Search for the cell housing the specified text and yield its (x, y) center coordinate. 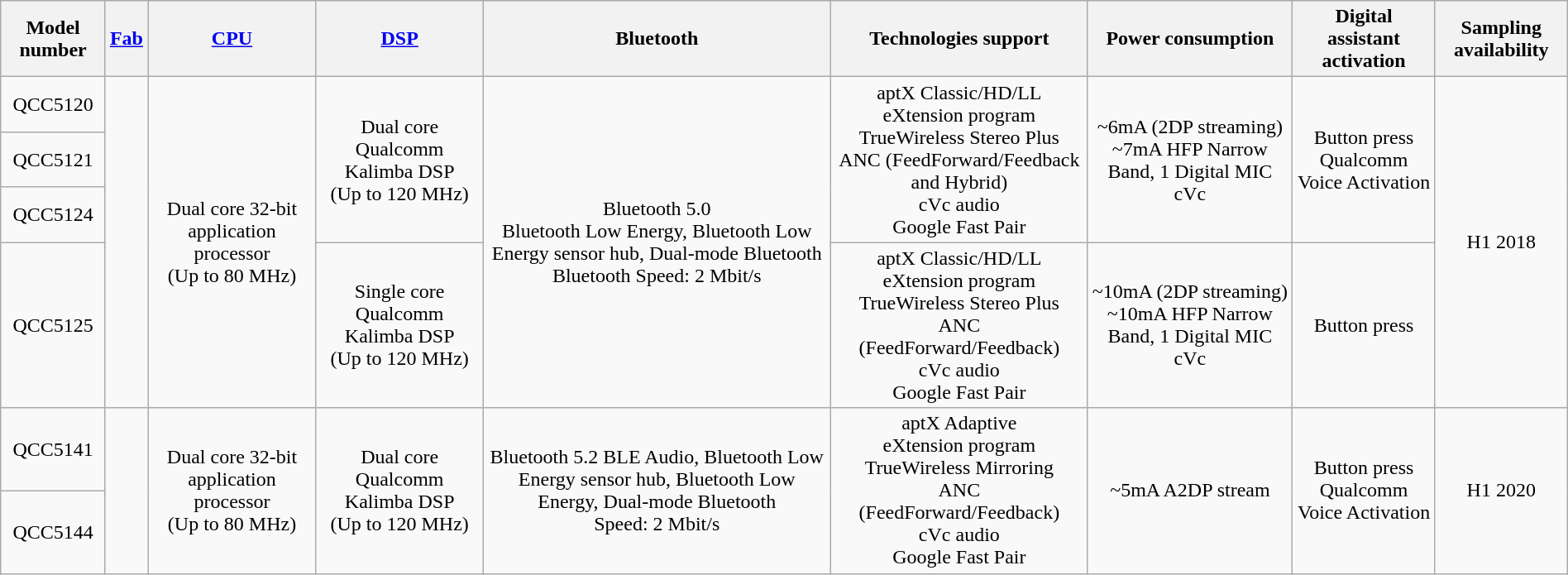
aptX Classic/HD/LLeXtension programTrueWireless Stereo PlusANC (FeedForward/Feedback)cVc audioGoogle Fast Pair (959, 325)
DSP (399, 39)
Single core Qualcomm Kalimba DSP(Up to 120 MHz) (399, 325)
Bluetooth (657, 39)
aptX Classic/HD/LLeXtension programTrueWireless Stereo PlusANC (FeedForward/Feedback and Hybrid)cVc audioGoogle Fast Pair (959, 160)
QCC5144 (53, 532)
QCC5141 (53, 449)
H1 2020 (1501, 491)
H1 2018 (1501, 242)
Model number (53, 39)
Bluetooth 5.0Bluetooth Low Energy, Bluetooth Low Energy sensor hub, Dual-mode BluetoothBluetooth Speed: 2 Mbit/s (657, 242)
Button press (1364, 325)
Technologies support (959, 39)
aptX AdaptiveeXtension programTrueWireless MirroringANC (FeedForward/Feedback)cVc audioGoogle Fast Pair (959, 491)
Digital assistant activation (1364, 39)
Bluetooth 5.2 BLE Audio, Bluetooth Low Energy sensor hub, Bluetooth Low Energy, Dual-mode BluetoothSpeed: 2 Mbit/s (657, 491)
QCC5121 (53, 159)
~5mA A2DP stream (1190, 491)
Fab (126, 39)
Sampling availability (1501, 39)
QCC5125 (53, 325)
~6mA (2DP streaming)~7mA HFP Narrow Band, 1 Digital MIC cVc (1190, 160)
QCC5124 (53, 215)
CPU (232, 39)
Power consumption (1190, 39)
QCC5120 (53, 104)
~10mA (2DP streaming)~10mA HFP Narrow Band, 1 Digital MIC cVc (1190, 325)
